From the cell containing the given text, extract its center point as (X, Y) coordinate. 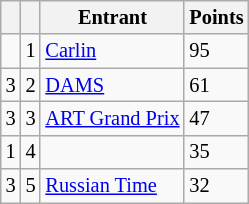
47 (216, 118)
Points (216, 17)
DAMS (112, 85)
2 (31, 85)
Entrant (112, 17)
95 (216, 51)
Carlin (112, 51)
5 (31, 186)
4 (31, 152)
32 (216, 186)
35 (216, 152)
61 (216, 85)
ART Grand Prix (112, 118)
Russian Time (112, 186)
